Pinpoint the cell where the given text exists, returning its [X, Y] midpoint coordinate. 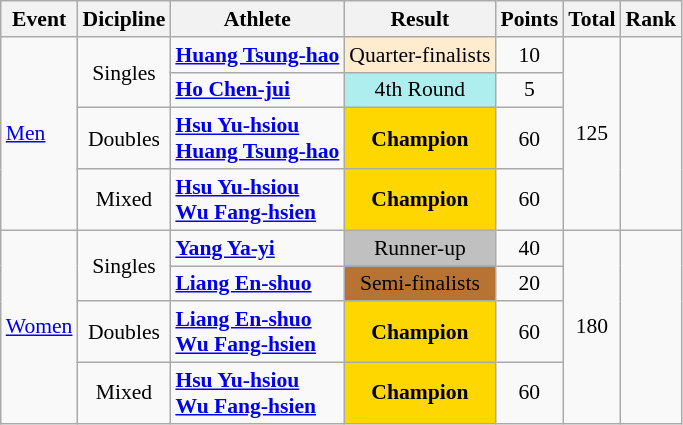
10 [529, 55]
Hsu Yu-hsiouHuang Tsung-hao [257, 138]
Dicipline [124, 19]
Result [420, 19]
Huang Tsung-hao [257, 55]
Quarter-finalists [420, 55]
Semi-finalists [420, 284]
Rank [652, 19]
Total [592, 19]
Women [40, 327]
4th Round [420, 90]
180 [592, 327]
Ho Chen-jui [257, 90]
Runner-up [420, 248]
5 [529, 90]
Athlete [257, 19]
Points [529, 19]
Yang Ya-yi [257, 248]
40 [529, 248]
Liang En-shuo [257, 284]
Event [40, 19]
Men [40, 134]
20 [529, 284]
Liang En-shuoWu Fang-hsien [257, 332]
125 [592, 134]
